Find where the given text appears and provide that cell's center as (X, Y) coordinate. 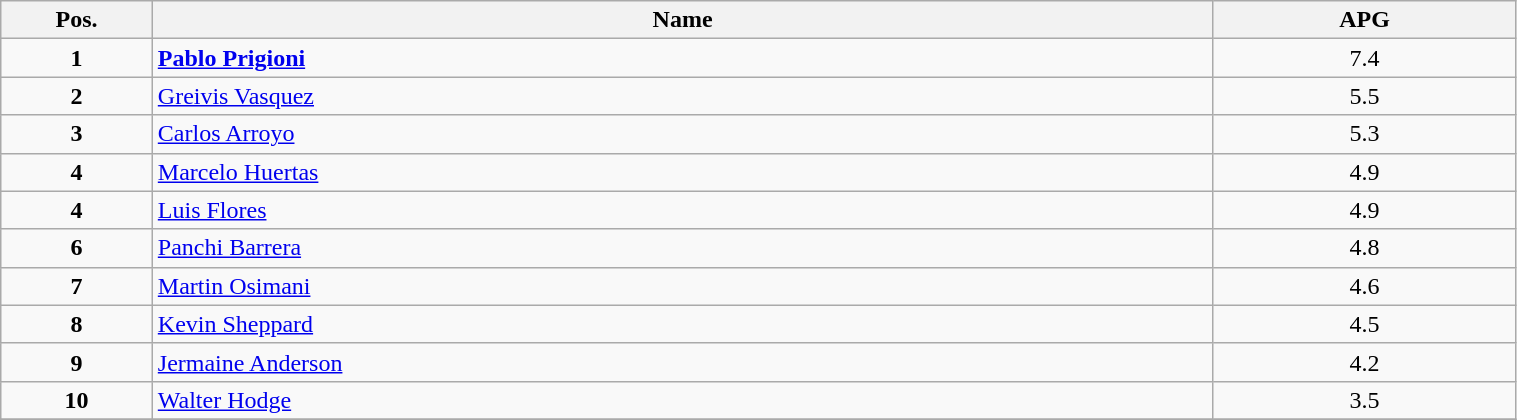
Pos. (77, 20)
4.5 (1364, 324)
3 (77, 134)
2 (77, 96)
5.3 (1364, 134)
4.8 (1364, 248)
3.5 (1364, 400)
8 (77, 324)
1 (77, 58)
10 (77, 400)
Luis Flores (682, 210)
4.2 (1364, 362)
Pablo Prigioni (682, 58)
APG (1364, 20)
6 (77, 248)
Kevin Sheppard (682, 324)
Marcelo Huertas (682, 172)
Jermaine Anderson (682, 362)
Name (682, 20)
9 (77, 362)
Walter Hodge (682, 400)
Greivis Vasquez (682, 96)
5.5 (1364, 96)
Carlos Arroyo (682, 134)
Panchi Barrera (682, 248)
4.6 (1364, 286)
7 (77, 286)
7.4 (1364, 58)
Martin Osimani (682, 286)
